Search for the cell housing the specified text and yield its [x, y] center coordinate. 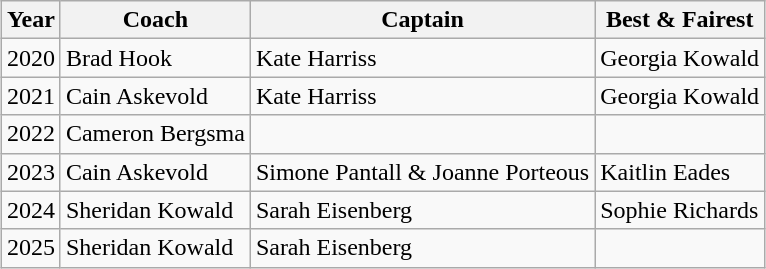
2023 [30, 172]
Year [30, 20]
2022 [30, 134]
Simone Pantall & Joanne Porteous [422, 172]
2020 [30, 58]
Captain [422, 20]
Coach [155, 20]
2021 [30, 96]
Best & Fairest [680, 20]
Cameron Bergsma [155, 134]
2025 [30, 248]
Brad Hook [155, 58]
Kaitlin Eades [680, 172]
2024 [30, 210]
Sophie Richards [680, 210]
